From the cell containing the given text, extract its center point as [x, y] coordinate. 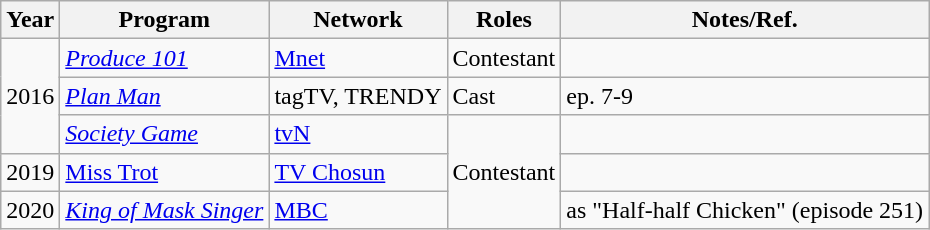
Mnet [358, 58]
as "Half-half Chicken" (episode 251) [745, 210]
Notes/Ref. [745, 20]
Year [30, 20]
Network [358, 20]
tvN [358, 134]
Plan Man [164, 96]
Program [164, 20]
Society Game [164, 134]
King of Mask Singer [164, 210]
2020 [30, 210]
tagTV, TRENDY [358, 96]
TV Chosun [358, 172]
Miss Trot [164, 172]
Roles [504, 20]
2016 [30, 96]
2019 [30, 172]
MBC [358, 210]
Cast [504, 96]
ep. 7-9 [745, 96]
Produce 101 [164, 58]
